Return the (x, y) coordinate for the center point of the cell that contains the specified text.  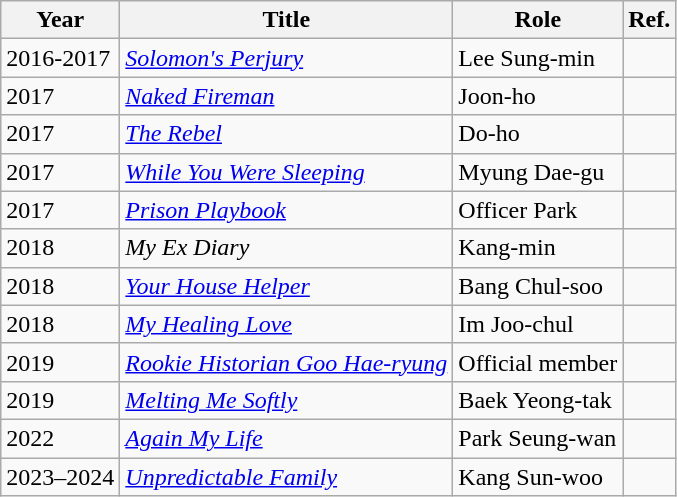
Kang Sun-woo (538, 477)
Park Seung-wan (538, 438)
2022 (60, 438)
Joon-ho (538, 96)
Do-ho (538, 134)
Officer Park (538, 210)
Title (286, 20)
Myung Dae-gu (538, 172)
Prison Playbook (286, 210)
Role (538, 20)
Naked Fireman (286, 96)
The Rebel (286, 134)
Melting Me Softly (286, 400)
2016-2017 (60, 58)
My Ex Diary (286, 248)
Again My Life (286, 438)
Bang Chul-soo (538, 286)
Your House Helper (286, 286)
2023–2024 (60, 477)
Solomon's Perjury (286, 58)
Year (60, 20)
While You Were Sleeping (286, 172)
Lee Sung-min (538, 58)
Ref. (650, 20)
Rookie Historian Goo Hae-ryung (286, 362)
Baek Yeong-tak (538, 400)
My Healing Love (286, 324)
Kang-min (538, 248)
Official member (538, 362)
Im Joo-chul (538, 324)
Unpredictable Family (286, 477)
